Locate the cell with the specified text and output its [X, Y] center coordinate. 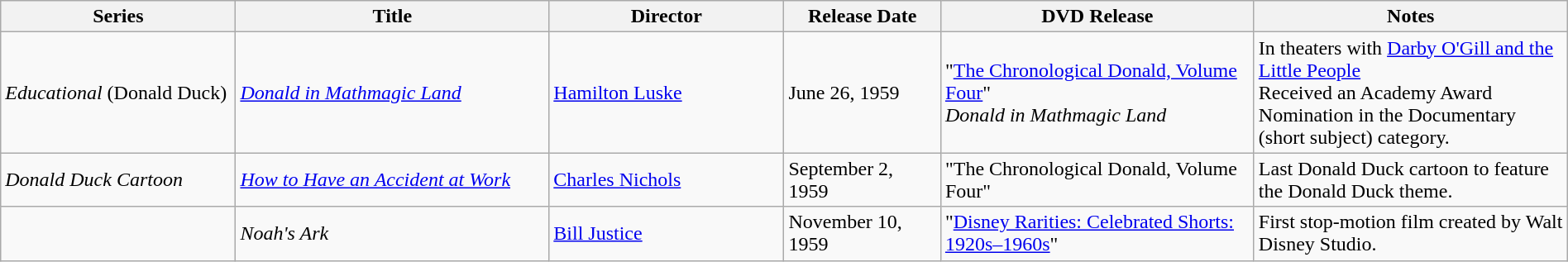
Last Donald Duck cartoon to feature the Donald Duck theme. [1411, 180]
Charles Nichols [667, 180]
DVD Release [1097, 17]
"The Chronological Donald, Volume Four" [1097, 180]
"Disney Rarities: Celebrated Shorts: 1920s–1960s" [1097, 233]
Release Date [862, 17]
Donald Duck Cartoon [118, 180]
Notes [1411, 17]
Educational (Donald Duck) [118, 93]
June 26, 1959 [862, 93]
Bill Justice [667, 233]
Noah's Ark [392, 233]
In theaters with Darby O'Gill and the Little PeopleReceived an Academy Award Nomination in the Documentary (short subject) category. [1411, 93]
How to Have an Accident at Work [392, 180]
Director [667, 17]
First stop-motion film created by Walt Disney Studio. [1411, 233]
Donald in Mathmagic Land [392, 93]
Series [118, 17]
September 2, 1959 [862, 180]
Hamilton Luske [667, 93]
Title [392, 17]
November 10, 1959 [862, 233]
"The Chronological Donald, Volume Four"Donald in Mathmagic Land [1097, 93]
